From the cell containing the given text, extract its center point as [X, Y] coordinate. 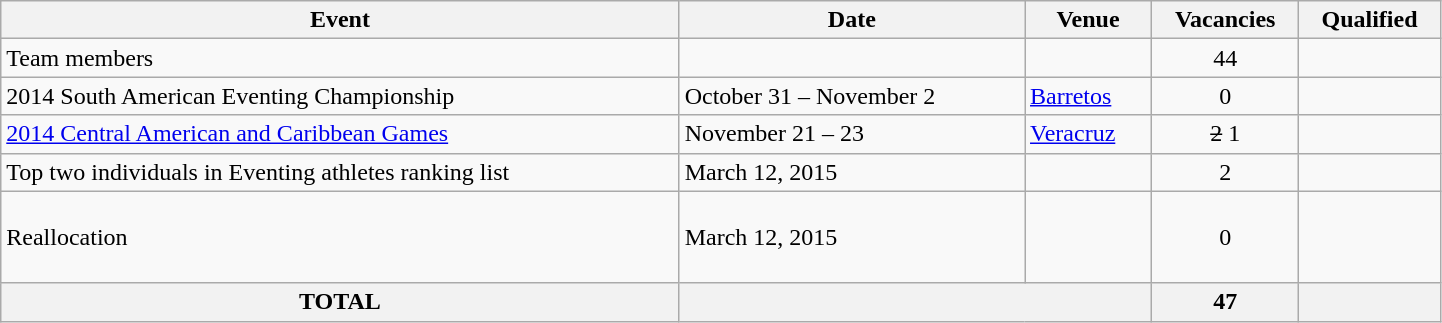
2014 South American Eventing Championship [340, 96]
47 [1226, 302]
44 [1226, 58]
2014 Central American and Caribbean Games [340, 134]
Venue [1088, 20]
2 1 [1226, 134]
TOTAL [340, 302]
Vacancies [1226, 20]
Reallocation [340, 237]
Event [340, 20]
2 [1226, 172]
Date [852, 20]
Team members [340, 58]
October 31 – November 2 [852, 96]
Veracruz [1088, 134]
Qualified [1370, 20]
Top two individuals in Eventing athletes ranking list [340, 172]
Barretos [1088, 96]
November 21 – 23 [852, 134]
